Locate the cell with the specified text and output its [X, Y] center coordinate. 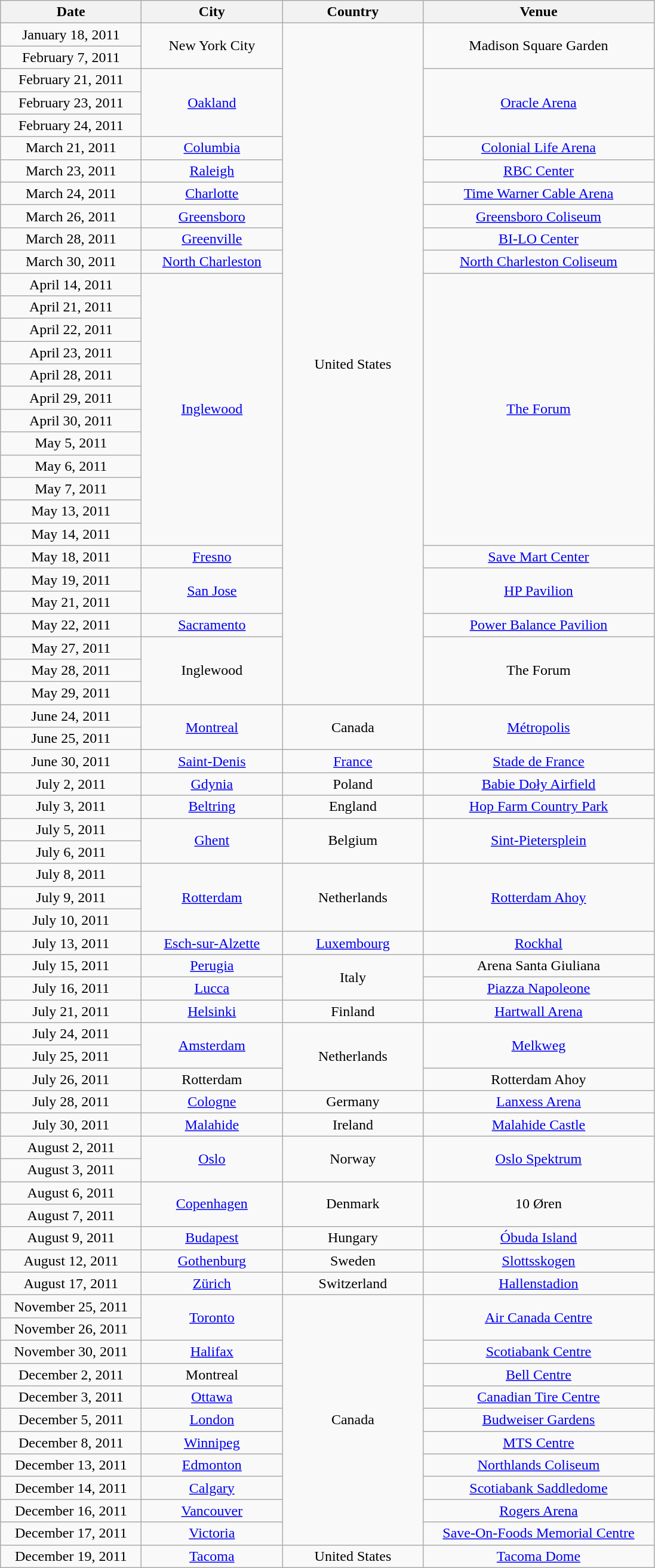
Oracle Arena [539, 103]
Scotiabank Centre [539, 1351]
Toronto [212, 1317]
Piazza Napoleone [539, 988]
Oslo Spektrum [539, 1159]
Oslo [212, 1159]
Country [353, 12]
San Jose [212, 591]
March 30, 2011 [71, 261]
Halifax [212, 1351]
March 26, 2011 [71, 216]
New York City [212, 46]
Amsterdam [212, 1045]
May 22, 2011 [71, 625]
July 24, 2011 [71, 1034]
Scotiabank Saddledome [539, 1488]
August 3, 2011 [71, 1170]
May 13, 2011 [71, 511]
August 12, 2011 [71, 1261]
Save Mart Center [539, 557]
Stade de France [539, 761]
Raleigh [212, 171]
Helsinki [212, 1011]
March 21, 2011 [71, 148]
June 30, 2011 [71, 761]
December 16, 2011 [71, 1511]
July 3, 2011 [71, 807]
May 28, 2011 [71, 671]
November 26, 2011 [71, 1329]
Esch-sur-Alzette [212, 943]
Hallenstadion [539, 1283]
July 30, 2011 [71, 1125]
Poland [353, 784]
Vancouver [212, 1511]
Arena Santa Giuliana [539, 965]
December 2, 2011 [71, 1374]
December 5, 2011 [71, 1420]
Budapest [212, 1238]
Copenhagen [212, 1204]
North Charleston Coliseum [539, 261]
Germany [353, 1102]
Northlands Coliseum [539, 1465]
England [353, 807]
May 6, 2011 [71, 466]
Luxembourg [353, 943]
Malahide [212, 1125]
Hop Farm Country Park [539, 807]
December 14, 2011 [71, 1488]
April 29, 2011 [71, 398]
May 21, 2011 [71, 602]
March 28, 2011 [71, 239]
Slottsskogen [539, 1261]
July 10, 2011 [71, 920]
December 8, 2011 [71, 1443]
RBC Center [539, 171]
Métropolis [539, 727]
May 19, 2011 [71, 579]
May 29, 2011 [71, 693]
March 24, 2011 [71, 193]
Tacoma [212, 1556]
December 3, 2011 [71, 1397]
Edmonton [212, 1465]
December 13, 2011 [71, 1465]
July 25, 2011 [71, 1057]
April 14, 2011 [71, 285]
Oakland [212, 103]
Madison Square Garden [539, 46]
Power Balance Pavilion [539, 625]
May 18, 2011 [71, 557]
August 6, 2011 [71, 1193]
February 21, 2011 [71, 80]
Winnipeg [212, 1443]
Rogers Arena [539, 1511]
August 7, 2011 [71, 1215]
Tacoma Dome [539, 1556]
Bell Centre [539, 1374]
Gothenburg [212, 1261]
Venue [539, 12]
Zürich [212, 1283]
November 25, 2011 [71, 1306]
Date [71, 12]
December 19, 2011 [71, 1556]
Babie Doły Airfield [539, 784]
Greensboro Coliseum [539, 216]
Canadian Tire Centre [539, 1397]
BI-LO Center [539, 239]
Beltring [212, 807]
April 21, 2011 [71, 307]
Sweden [353, 1261]
Malahide Castle [539, 1125]
July 9, 2011 [71, 897]
April 22, 2011 [71, 330]
March 23, 2011 [71, 171]
Melkweg [539, 1045]
April 30, 2011 [71, 421]
Lucca [212, 988]
Sacramento [212, 625]
July 2, 2011 [71, 784]
Victoria [212, 1533]
February 24, 2011 [71, 125]
July 6, 2011 [71, 852]
August 17, 2011 [71, 1283]
November 30, 2011 [71, 1351]
Rockhal [539, 943]
Budweiser Gardens [539, 1420]
Norway [353, 1159]
London [212, 1420]
December 17, 2011 [71, 1533]
France [353, 761]
April 28, 2011 [71, 375]
Fresno [212, 557]
July 8, 2011 [71, 875]
Ireland [353, 1125]
May 7, 2011 [71, 489]
Saint-Denis [212, 761]
Charlotte [212, 193]
Ghent [212, 841]
July 21, 2011 [71, 1011]
Lanxess Arena [539, 1102]
Ottawa [212, 1397]
Finland [353, 1011]
Calgary [212, 1488]
Greensboro [212, 216]
Air Canada Centre [539, 1317]
Perugia [212, 965]
Hartwall Arena [539, 1011]
10 Øren [539, 1204]
HP Pavilion [539, 591]
July 5, 2011 [71, 829]
Denmark [353, 1204]
Óbuda Island [539, 1238]
Belgium [353, 841]
July 15, 2011 [71, 965]
Cologne [212, 1102]
Italy [353, 977]
August 2, 2011 [71, 1147]
Gdynia [212, 784]
February 7, 2011 [71, 57]
City [212, 12]
January 18, 2011 [71, 35]
MTS Centre [539, 1443]
May 27, 2011 [71, 647]
Hungary [353, 1238]
February 23, 2011 [71, 103]
Save-On-Foods Memorial Centre [539, 1533]
Sint-Pietersplein [539, 841]
July 28, 2011 [71, 1102]
July 26, 2011 [71, 1079]
August 9, 2011 [71, 1238]
June 25, 2011 [71, 739]
July 13, 2011 [71, 943]
May 5, 2011 [71, 443]
Greenville [212, 239]
Time Warner Cable Arena [539, 193]
Columbia [212, 148]
Switzerland [353, 1283]
April 23, 2011 [71, 353]
May 14, 2011 [71, 534]
July 16, 2011 [71, 988]
North Charleston [212, 261]
June 24, 2011 [71, 716]
Colonial Life Arena [539, 148]
